Provide the (X, Y) coordinate of the cell's center where the given text is located.  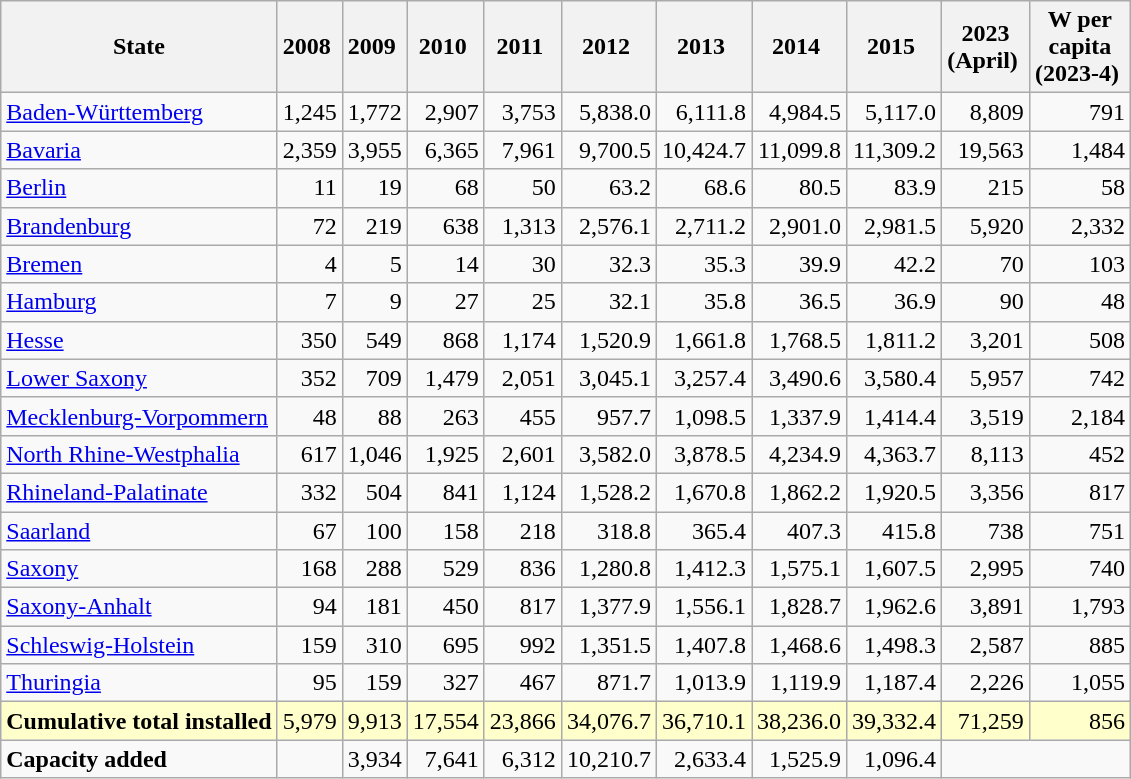
1,962.6 (894, 607)
1,520.9 (608, 340)
1,575.1 (800, 569)
Capacity added (139, 759)
67 (310, 531)
2008 (310, 47)
11 (310, 188)
1,828.7 (800, 607)
1,098.5 (704, 416)
39.9 (800, 264)
3,519 (986, 416)
407.3 (800, 531)
5 (374, 264)
1,013.9 (704, 683)
3,045.1 (608, 378)
58 (1080, 188)
Mecklenburg-Vorpommern (139, 416)
742 (1080, 378)
9,913 (374, 721)
63.2 (608, 188)
1,525.9 (800, 759)
1,793 (1080, 607)
2014 (800, 47)
1,670.8 (704, 492)
35.8 (704, 302)
10,424.7 (704, 150)
450 (446, 607)
219 (374, 226)
1,862.2 (800, 492)
1,768.5 (800, 340)
3,878.5 (704, 454)
1,187.4 (894, 683)
3,955 (374, 150)
70 (986, 264)
836 (522, 569)
2015 (894, 47)
992 (522, 645)
Saxony-Anhalt (139, 607)
2,711.2 (704, 226)
50 (522, 188)
103 (1080, 264)
Hamburg (139, 302)
3,891 (986, 607)
1,046 (374, 454)
2,633.4 (704, 759)
2,907 (446, 112)
36,710.1 (704, 721)
1,661.8 (704, 340)
Saxony (139, 569)
1,920.5 (894, 492)
3,201 (986, 340)
Hesse (139, 340)
1,925 (446, 454)
871.7 (608, 683)
1,337.9 (800, 416)
695 (446, 645)
263 (446, 416)
2,576.1 (608, 226)
71,259 (986, 721)
4,234.9 (800, 454)
2,359 (310, 150)
6,312 (522, 759)
42.2 (894, 264)
617 (310, 454)
83.9 (894, 188)
100 (374, 531)
181 (374, 607)
885 (1080, 645)
841 (446, 492)
6,365 (446, 150)
Bavaria (139, 150)
95 (310, 683)
27 (446, 302)
2011 (522, 47)
7,961 (522, 150)
9 (374, 302)
529 (446, 569)
36.9 (894, 302)
94 (310, 607)
638 (446, 226)
Saarland (139, 531)
25 (522, 302)
1,245 (310, 112)
856 (1080, 721)
10,210.7 (608, 759)
1,498.3 (894, 645)
332 (310, 492)
14 (446, 264)
Lower Saxony (139, 378)
1,528.2 (608, 492)
504 (374, 492)
W per capita(2023-4) (1080, 47)
2009 (374, 47)
68.6 (704, 188)
452 (1080, 454)
Schleswig-Holstein (139, 645)
Baden-Württemberg (139, 112)
Rhineland-Palatinate (139, 492)
11,309.2 (894, 150)
508 (1080, 340)
34,076.7 (608, 721)
30 (522, 264)
1,468.6 (800, 645)
Cumulative total installed (139, 721)
2012 (608, 47)
318.8 (608, 531)
4,984.5 (800, 112)
327 (446, 683)
State (139, 47)
1,556.1 (704, 607)
Thuringia (139, 683)
Bremen (139, 264)
7,641 (446, 759)
709 (374, 378)
4 (310, 264)
791 (1080, 112)
90 (986, 302)
36.5 (800, 302)
23,866 (522, 721)
North Rhine-Westphalia (139, 454)
415.8 (894, 531)
1,412.3 (704, 569)
5,838.0 (608, 112)
8,809 (986, 112)
2,332 (1080, 226)
88 (374, 416)
2,981.5 (894, 226)
350 (310, 340)
Berlin (139, 188)
1,479 (446, 378)
168 (310, 569)
39,332.4 (894, 721)
1,055 (1080, 683)
17,554 (446, 721)
158 (446, 531)
7 (310, 302)
1,124 (522, 492)
3,753 (522, 112)
3,582.0 (608, 454)
1,414.4 (894, 416)
352 (310, 378)
1,484 (1080, 150)
80.5 (800, 188)
751 (1080, 531)
740 (1080, 569)
8,113 (986, 454)
365.4 (704, 531)
1,351.5 (608, 645)
4,363.7 (894, 454)
455 (522, 416)
310 (374, 645)
467 (522, 683)
5,117.0 (894, 112)
1,772 (374, 112)
3,257.4 (704, 378)
1,174 (522, 340)
218 (522, 531)
9,700.5 (608, 150)
5,920 (986, 226)
11,099.8 (800, 150)
32.3 (608, 264)
1,607.5 (894, 569)
38,236.0 (800, 721)
1,811.2 (894, 340)
32.1 (608, 302)
3,490.6 (800, 378)
3,356 (986, 492)
72 (310, 226)
2013 (704, 47)
68 (446, 188)
2,995 (986, 569)
2,601 (522, 454)
957.7 (608, 416)
738 (986, 531)
3,934 (374, 759)
2,226 (986, 683)
3,580.4 (894, 378)
1,119.9 (800, 683)
1,407.8 (704, 645)
2023(April) (986, 47)
2,901.0 (800, 226)
868 (446, 340)
288 (374, 569)
5,957 (986, 378)
215 (986, 188)
2,184 (1080, 416)
549 (374, 340)
2010 (446, 47)
5,979 (310, 721)
2,051 (522, 378)
Brandenburg (139, 226)
6,111.8 (704, 112)
19,563 (986, 150)
1,280.8 (608, 569)
2,587 (986, 645)
1,313 (522, 226)
19 (374, 188)
1,096.4 (894, 759)
35.3 (704, 264)
1,377.9 (608, 607)
